Determine the (X, Y) coordinate at the center of the cell enclosing the given text.  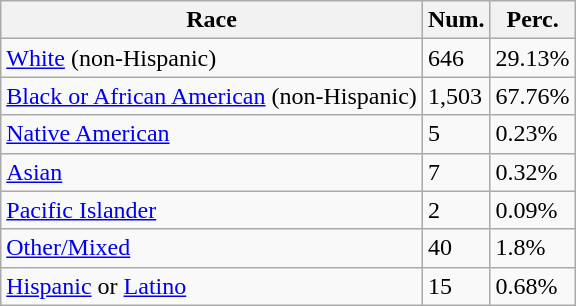
Race (212, 20)
Other/Mixed (212, 248)
Num. (456, 20)
Perc. (532, 20)
Hispanic or Latino (212, 286)
2 (456, 210)
67.76% (532, 96)
0.32% (532, 172)
Pacific Islander (212, 210)
29.13% (532, 58)
1.8% (532, 248)
Native American (212, 134)
40 (456, 248)
7 (456, 172)
646 (456, 58)
0.23% (532, 134)
Black or African American (non-Hispanic) (212, 96)
15 (456, 286)
White (non-Hispanic) (212, 58)
Asian (212, 172)
0.68% (532, 286)
5 (456, 134)
1,503 (456, 96)
0.09% (532, 210)
